Capture the cell that displays the provided text and extract its (X, Y) central coordinate. 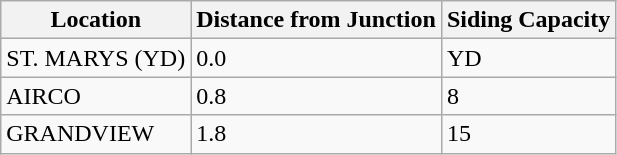
8 (528, 96)
15 (528, 134)
0.8 (316, 96)
0.0 (316, 58)
Location (96, 20)
Distance from Junction (316, 20)
Siding Capacity (528, 20)
1.8 (316, 134)
GRANDVIEW (96, 134)
AIRCO (96, 96)
ST. MARYS (YD) (96, 58)
YD (528, 58)
